Find where the given text appears and provide that cell's center as [X, Y] coordinate. 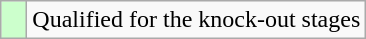
Qualified for the knock-out stages [196, 20]
